Provide the [x, y] coordinate of the cell's center where the given text is located.  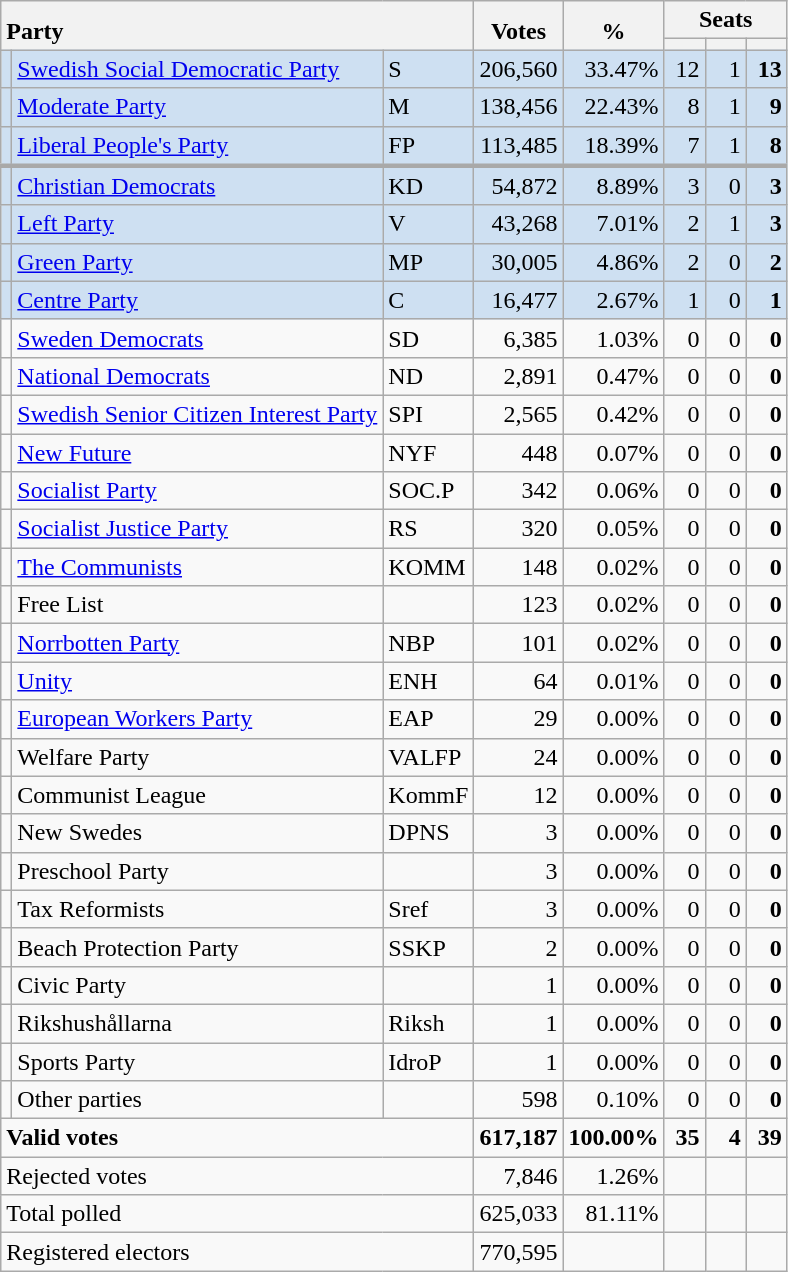
0.06% [614, 491]
35 [684, 1138]
7,846 [518, 1176]
43,268 [518, 224]
24 [518, 757]
ENH [428, 681]
81.11% [614, 1214]
Sweden Democrats [198, 338]
FP [428, 146]
National Democrats [198, 376]
Socialist Party [198, 491]
IdroP [428, 1061]
Party [238, 26]
18.39% [614, 146]
29 [518, 719]
598 [518, 1100]
54,872 [518, 186]
Riksh [428, 1023]
0.47% [614, 376]
0.42% [614, 414]
2.67% [614, 300]
Norrbotten Party [198, 643]
Preschool Party [198, 871]
0.07% [614, 453]
4 [726, 1138]
100.00% [614, 1138]
Tax Reformists [198, 909]
SSKP [428, 947]
320 [518, 529]
SPI [428, 414]
Christian Democrats [198, 186]
0.10% [614, 1100]
2,565 [518, 414]
NBP [428, 643]
Free List [198, 605]
1.26% [614, 1176]
Swedish Senior Citizen Interest Party [198, 414]
33.47% [614, 69]
Left Party [198, 224]
9 [766, 107]
Total polled [238, 1214]
8.89% [614, 186]
39 [766, 1138]
KommF [428, 795]
Seats [726, 20]
448 [518, 453]
The Communists [198, 567]
SD [428, 338]
VALFP [428, 757]
7 [684, 146]
Socialist Justice Party [198, 529]
RS [428, 529]
617,187 [518, 1138]
Sports Party [198, 1061]
Registered electors [238, 1252]
V [428, 224]
Welfare Party [198, 757]
Sref [428, 909]
SOC.P [428, 491]
206,560 [518, 69]
M [428, 107]
770,595 [518, 1252]
C [428, 300]
% [614, 26]
30,005 [518, 262]
Rikshushållarna [198, 1023]
64 [518, 681]
1.03% [614, 338]
Liberal People's Party [198, 146]
123 [518, 605]
6,385 [518, 338]
S [428, 69]
Beach Protection Party [198, 947]
ND [428, 376]
DPNS [428, 833]
0.01% [614, 681]
342 [518, 491]
625,033 [518, 1214]
Other parties [198, 1100]
New Swedes [198, 833]
MP [428, 262]
EAP [428, 719]
Green Party [198, 262]
113,485 [518, 146]
Rejected votes [238, 1176]
148 [518, 567]
2,891 [518, 376]
4.86% [614, 262]
101 [518, 643]
European Workers Party [198, 719]
New Future [198, 453]
138,456 [518, 107]
KOMM [428, 567]
Communist League [198, 795]
KD [428, 186]
Civic Party [198, 985]
Unity [198, 681]
13 [766, 69]
7.01% [614, 224]
0.05% [614, 529]
16,477 [518, 300]
Valid votes [238, 1138]
Centre Party [198, 300]
Swedish Social Democratic Party [198, 69]
Votes [518, 26]
Moderate Party [198, 107]
22.43% [614, 107]
NYF [428, 453]
